Search for the cell housing the specified text and yield its (x, y) center coordinate. 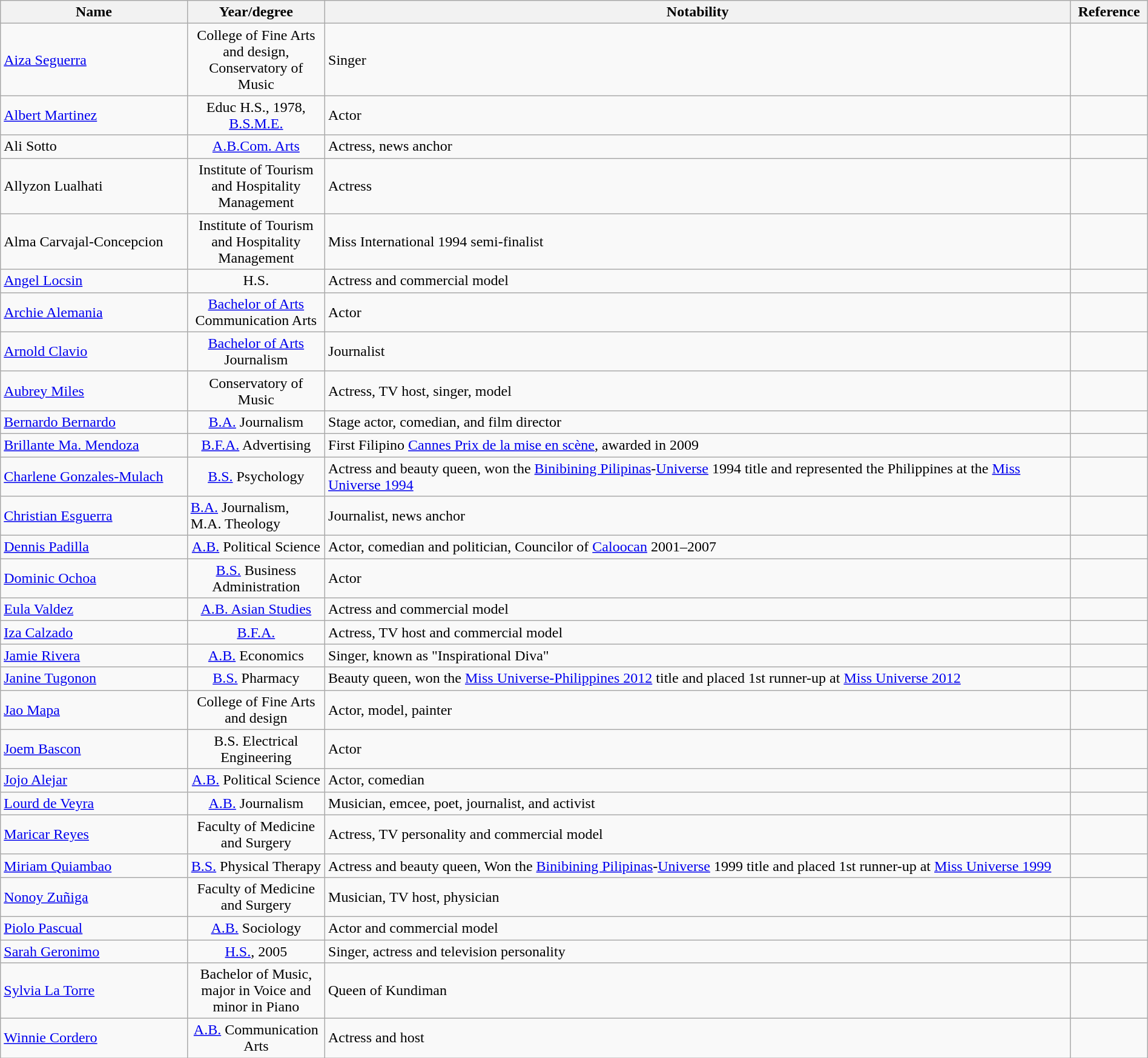
Joem Bascon (94, 749)
B.F.A. Advertising (256, 445)
A.B. Journalism (256, 803)
Jojo Alejar (94, 780)
A.B. Communication Arts (256, 1039)
A.B. Asian Studies (256, 609)
Beauty queen, won the Miss Universe-Philippines 2012 title and placed 1st runner-up at Miss Universe 2012 (698, 678)
Stage actor, comedian, and film director (698, 422)
Angel Locsin (94, 281)
Year/degree (256, 12)
Name (94, 12)
H.S., 2005 (256, 951)
Actress and beauty queen, won the Binibining Pilipinas-Universe 1994 title and represented the Philippines at the Miss Universe 1994 (698, 476)
Sarah Geronimo (94, 951)
Queen of Kundiman (698, 991)
Janine Tugonon (94, 678)
Actress, TV host and commercial model (698, 632)
H.S. (256, 281)
Aiza Seguerra (94, 59)
Notability (698, 12)
Actress and host (698, 1039)
Christian Esguerra (94, 516)
Bachelor of Music, major in Voice and minor in Piano (256, 991)
Actor and commercial model (698, 928)
Ali Sotto (94, 146)
Actress, TV host, singer, model (698, 391)
Reference (1109, 12)
Maricar Reyes (94, 834)
Brillante Ma. Mendoza (94, 445)
Allyzon Lualhati (94, 186)
Conservatory of Music (256, 391)
Winnie Cordero (94, 1039)
Miriam Quiambao (94, 866)
Archie Alemania (94, 312)
Jao Mapa (94, 709)
Educ H.S., 1978, B.S.M.E. (256, 115)
Bernardo Bernardo (94, 422)
Journalist, news anchor (698, 516)
Nonoy Zuñiga (94, 897)
B.A. Journalism, M.A. Theology (256, 516)
Miss International 1994 semi-finalist (698, 241)
Journalist (698, 351)
Actress, TV personality and commercial model (698, 834)
B.S. Pharmacy (256, 678)
Eula Valdez (94, 609)
Lourd de Veyra (94, 803)
Dennis Padilla (94, 547)
Actress (698, 186)
Actress and beauty queen, Won the Binibining Pilipinas-Universe 1999 title and placed 1st runner-up at Miss Universe 1999 (698, 866)
B.A. Journalism (256, 422)
Actor, model, painter (698, 709)
Piolo Pascual (94, 928)
Sylvia La Torre (94, 991)
Dominic Ochoa (94, 579)
Albert Martinez (94, 115)
B.S. Psychology (256, 476)
Bachelor of Arts Communication Arts (256, 312)
College of Fine Arts and design (256, 709)
B.S. Business Administration (256, 579)
Actor, comedian and politician, Councilor of Caloocan 2001–2007 (698, 547)
Actress, news anchor (698, 146)
Alma Carvajal-Concepcion (94, 241)
Arnold Clavio (94, 351)
Charlene Gonzales-Mulach (94, 476)
B.F.A. (256, 632)
Bachelor of Arts Journalism (256, 351)
Actor, comedian (698, 780)
Jamie Rivera (94, 655)
Singer, known as "Inspirational Diva" (698, 655)
Iza Calzado (94, 632)
A.B.Com. Arts (256, 146)
B.S. Electrical Engineering (256, 749)
Aubrey Miles (94, 391)
A.B. Economics (256, 655)
Musician, emcee, poet, journalist, and activist (698, 803)
First Filipino Cannes Prix de la mise en scène, awarded in 2009 (698, 445)
Singer, actress and television personality (698, 951)
A.B. Sociology (256, 928)
College of Fine Arts and design, Conservatory of Music (256, 59)
Singer (698, 59)
Musician, TV host, physician (698, 897)
B.S. Physical Therapy (256, 866)
